Output the [X, Y] coordinate of the center of the cell containing the given text.  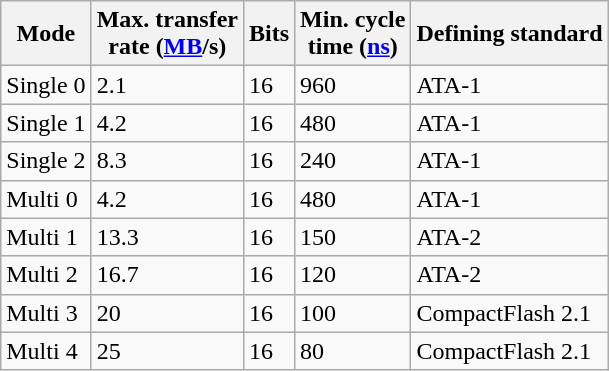
Bits [268, 34]
960 [353, 85]
Single 0 [46, 85]
120 [353, 275]
80 [353, 351]
13.3 [167, 237]
Mode [46, 34]
Single 1 [46, 123]
240 [353, 161]
Defining standard [510, 34]
Multi 3 [46, 313]
Max. transfer rate (MB/s) [167, 34]
100 [353, 313]
2.1 [167, 85]
Multi 1 [46, 237]
Multi 0 [46, 199]
25 [167, 351]
20 [167, 313]
8.3 [167, 161]
Multi 2 [46, 275]
16.7 [167, 275]
150 [353, 237]
Multi 4 [46, 351]
Min. cycle time (ns) [353, 34]
Single 2 [46, 161]
